Identify which cell holds the provided text, then report its [x, y] central coordinate. 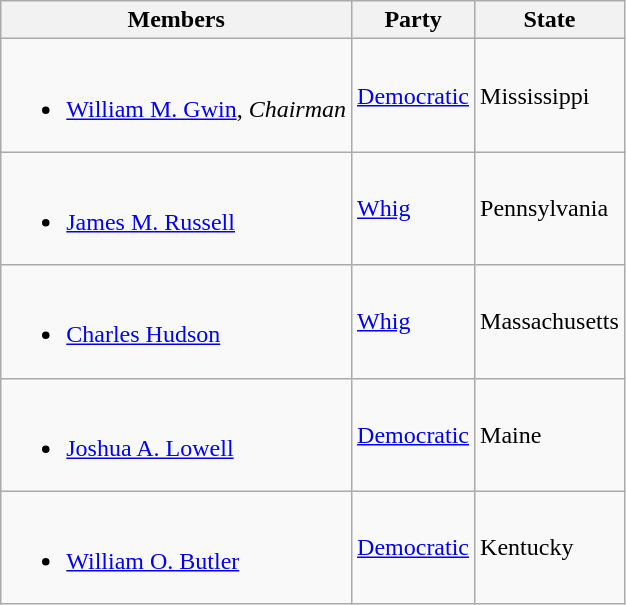
Members [176, 20]
Massachusetts [550, 322]
James M. Russell [176, 208]
Mississippi [550, 96]
State [550, 20]
Party [414, 20]
Charles Hudson [176, 322]
Pennsylvania [550, 208]
William O. Butler [176, 548]
Joshua A. Lowell [176, 434]
Kentucky [550, 548]
Maine [550, 434]
William M. Gwin, Chairman [176, 96]
